Scan for the cell matching the given text and deliver its [x, y] coordinate at center. 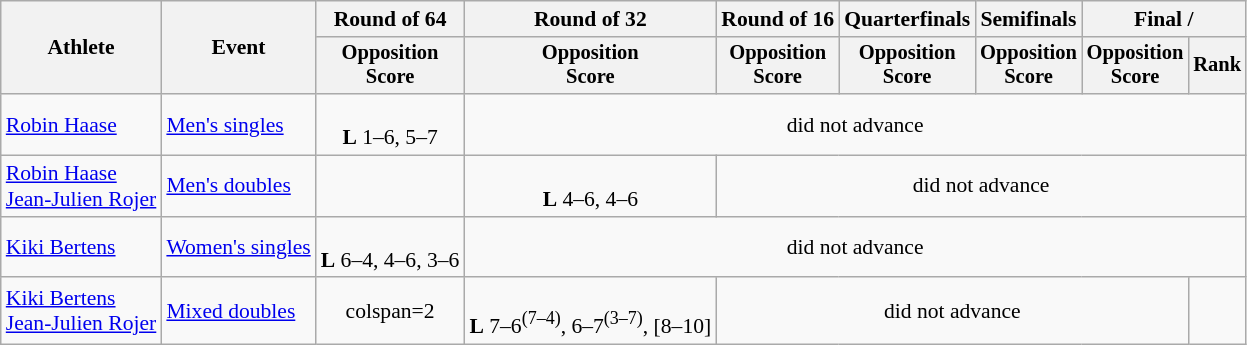
Men's doubles [238, 186]
Robin Haase [82, 124]
Quarterfinals [907, 19]
L 4–6, 4–6 [590, 186]
Women's singles [238, 248]
Rank [1217, 66]
L 6–4, 4–6, 3–6 [390, 248]
Semifinals [1028, 19]
L 1–6, 5–7 [390, 124]
Robin HaaseJean-Julien Rojer [82, 186]
Event [238, 48]
Round of 32 [590, 19]
Final / [1164, 19]
Kiki Bertens [82, 248]
L 7–6(7–4), 6–7(3–7), [8–10] [590, 312]
Round of 16 [778, 19]
Athlete [82, 48]
colspan=2 [390, 312]
Men's singles [238, 124]
Mixed doubles [238, 312]
Kiki BertensJean-Julien Rojer [82, 312]
Round of 64 [390, 19]
